Search for the cell housing the specified text and yield its (x, y) center coordinate. 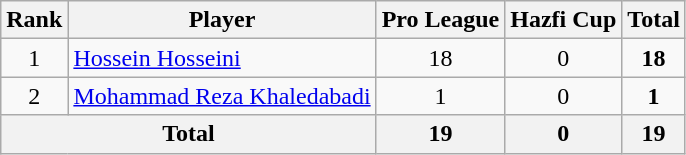
Pro League (440, 20)
Player (222, 20)
Hossein Hosseini (222, 58)
Hazfi Cup (564, 20)
Mohammad Reza Khaledabadi (222, 96)
2 (34, 96)
Rank (34, 20)
